For the text-containing cell, return its midpoint in [X, Y] coordinate format. 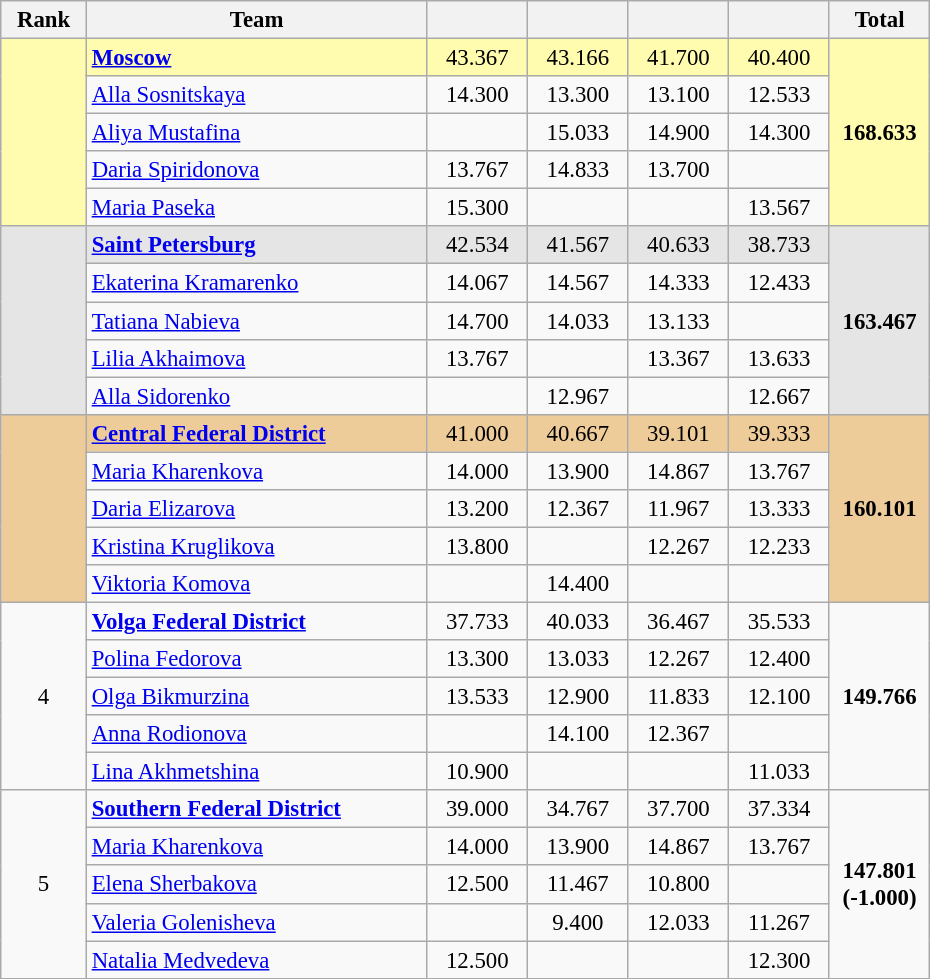
Anna Rodionova [256, 734]
9.400 [578, 922]
Elena Sherbakova [256, 885]
14.100 [578, 734]
Team [256, 20]
40.633 [678, 245]
Ekaterina Kramarenko [256, 283]
12.400 [780, 659]
12.667 [780, 396]
36.467 [678, 621]
11.833 [678, 697]
40.033 [578, 621]
10.800 [678, 885]
Alla Sidorenko [256, 396]
14.900 [678, 133]
13.100 [678, 95]
13.700 [678, 170]
37.733 [478, 621]
Olga Bikmurzina [256, 697]
13.133 [678, 321]
13.567 [780, 208]
149.766 [880, 696]
13.333 [780, 509]
14.333 [678, 283]
12.433 [780, 283]
Lilia Akhaimova [256, 358]
14.567 [578, 283]
Viktoria Komova [256, 584]
13.633 [780, 358]
12.967 [578, 396]
43.367 [478, 58]
15.300 [478, 208]
11.967 [678, 509]
Tatiana Nabieva [256, 321]
14.400 [578, 584]
5 [44, 884]
4 [44, 696]
34.767 [578, 809]
41.000 [478, 433]
13.367 [678, 358]
35.533 [780, 621]
12.100 [780, 697]
Aliya Mustafina [256, 133]
12.533 [780, 95]
Daria Elizarova [256, 509]
37.334 [780, 809]
39.000 [478, 809]
38.733 [780, 245]
Central Federal District [256, 433]
Maria Paseka [256, 208]
14.833 [578, 170]
Daria Spiridonova [256, 170]
Lina Akhmetshina [256, 772]
13.033 [578, 659]
13.200 [478, 509]
Rank [44, 20]
43.166 [578, 58]
41.567 [578, 245]
14.700 [478, 321]
13.533 [478, 697]
12.300 [780, 960]
41.700 [678, 58]
Total [880, 20]
Polina Fedorova [256, 659]
40.667 [578, 433]
Southern Federal District [256, 809]
11.467 [578, 885]
Natalia Medvedeva [256, 960]
12.900 [578, 697]
168.633 [880, 133]
42.534 [478, 245]
12.233 [780, 546]
39.333 [780, 433]
Moscow [256, 58]
11.267 [780, 922]
160.101 [880, 508]
Volga Federal District [256, 621]
39.101 [678, 433]
40.400 [780, 58]
10.900 [478, 772]
Alla Sosnitskaya [256, 95]
11.033 [780, 772]
14.033 [578, 321]
13.800 [478, 546]
163.467 [880, 320]
15.033 [578, 133]
Kristina Kruglikova [256, 546]
14.067 [478, 283]
37.700 [678, 809]
Saint Petersburg [256, 245]
147.801 (-1.000) [880, 884]
Valeria Golenisheva [256, 922]
12.033 [678, 922]
